Extract the [X, Y] coordinate from the center of the cell holding the provided text.  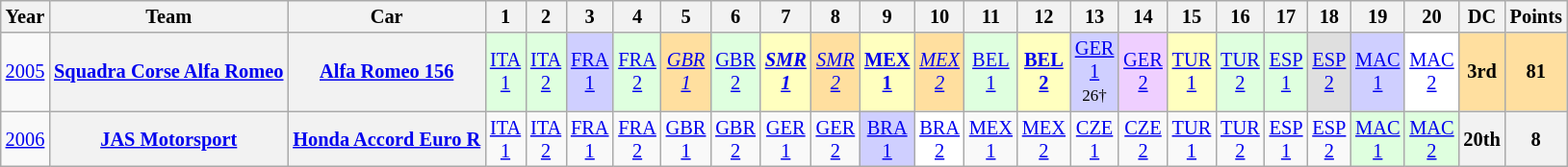
CZE1 [1094, 139]
4 [637, 16]
81 [1536, 72]
1 [505, 16]
10 [939, 16]
14 [1143, 16]
13 [1094, 16]
DC [1481, 16]
GER1 [785, 139]
18 [1328, 16]
3 [589, 16]
CZE2 [1143, 139]
5 [686, 16]
15 [1192, 16]
20 [1431, 16]
BEL2 [1043, 72]
SMR2 [835, 72]
20th [1481, 139]
BRA2 [939, 139]
Squadra Corse Alfa Romeo [168, 72]
Year [25, 16]
Team [168, 16]
SMR1 [785, 72]
Alfa Romeo 156 [387, 72]
Car [387, 16]
11 [991, 16]
6 [735, 16]
2 [546, 16]
Honda Accord Euro R [387, 139]
19 [1377, 16]
3rd [1481, 72]
2006 [25, 139]
BEL1 [991, 72]
17 [1286, 16]
7 [785, 16]
2005 [25, 72]
BRA1 [887, 139]
9 [887, 16]
Points [1536, 16]
GER126† [1094, 72]
16 [1240, 16]
12 [1043, 16]
JAS Motorsport [168, 139]
